For the text-containing cell, return its midpoint in [X, Y] coordinate format. 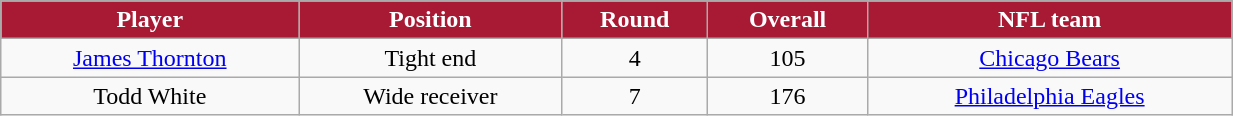
Philadelphia Eagles [1050, 96]
7 [635, 96]
Player [150, 20]
Todd White [150, 96]
Overall [788, 20]
4 [635, 58]
105 [788, 58]
176 [788, 96]
Position [430, 20]
Chicago Bears [1050, 58]
James Thornton [150, 58]
Round [635, 20]
Wide receiver [430, 96]
Tight end [430, 58]
NFL team [1050, 20]
